Capture the cell that displays the provided text and extract its (x, y) central coordinate. 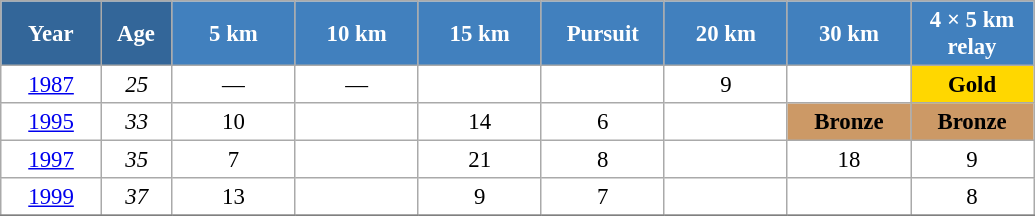
21 (480, 160)
1987 (52, 85)
Age (136, 34)
13 (234, 197)
20 km (726, 34)
15 km (480, 34)
10 km (356, 34)
33 (136, 122)
1995 (52, 122)
5 km (234, 34)
1999 (52, 197)
Pursuit (602, 34)
6 (602, 122)
18 (848, 160)
14 (480, 122)
35 (136, 160)
Gold (972, 85)
25 (136, 85)
10 (234, 122)
1997 (52, 160)
Year (52, 34)
30 km (848, 34)
37 (136, 197)
4 × 5 km relay (972, 34)
